Return [x, y] of the center of cell containing provided text 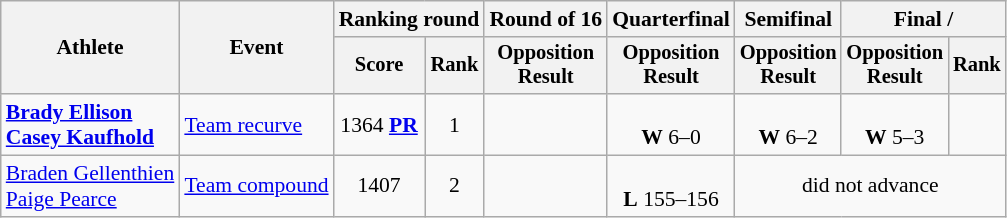
did not advance [870, 186]
Final / [923, 19]
Team recurve [256, 124]
Athlete [90, 48]
Semifinal [788, 19]
Braden GellenthienPaige Pearce [90, 186]
2 [454, 186]
W 6–0 [671, 124]
Ranking round [410, 19]
Round of 16 [546, 19]
Quarterfinal [671, 19]
1407 [380, 186]
W 6–2 [788, 124]
1 [454, 124]
Brady EllisonCasey Kaufhold [90, 124]
Score [380, 66]
1364 PR [380, 124]
Event [256, 48]
Team compound [256, 186]
L 155–156 [671, 186]
W 5–3 [894, 124]
